Determine the [X, Y] coordinate at the center of the cell enclosing the given text.  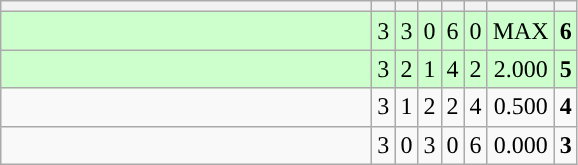
2.000 [520, 69]
MAX [520, 31]
0.000 [520, 145]
0.500 [520, 107]
5 [566, 69]
